Scan for the cell matching the given text and deliver its [X, Y] coordinate at center. 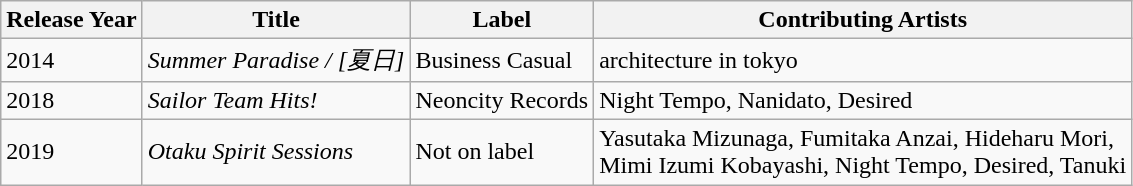
Neoncity Records [502, 100]
Summer Paradise / [夏日] [276, 60]
Label [502, 20]
Title [276, 20]
Yasutaka Mizunaga, Fumitaka Anzai, Hideharu Mori,Mimi Izumi Kobayashi, Night Tempo, Desired, Tanuki [863, 152]
2018 [72, 100]
Contributing Artists [863, 20]
Business Casual [502, 60]
2014 [72, 60]
architecture in tokyo [863, 60]
Release Year [72, 20]
Sailor Team Hits! [276, 100]
2019 [72, 152]
Otaku Spirit Sessions [276, 152]
Not on label [502, 152]
Night Tempo, Nanidato, Desired [863, 100]
